Return (x, y) of the center of cell containing provided text 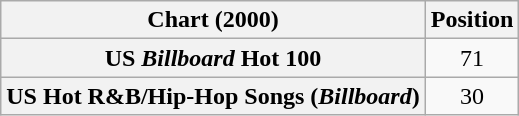
Position (472, 20)
US Hot R&B/Hip-Hop Songs (Billboard) (213, 96)
30 (472, 96)
Chart (2000) (213, 20)
US Billboard Hot 100 (213, 58)
71 (472, 58)
